Return the [x, y] coordinate for the center point of the cell that contains the specified text.  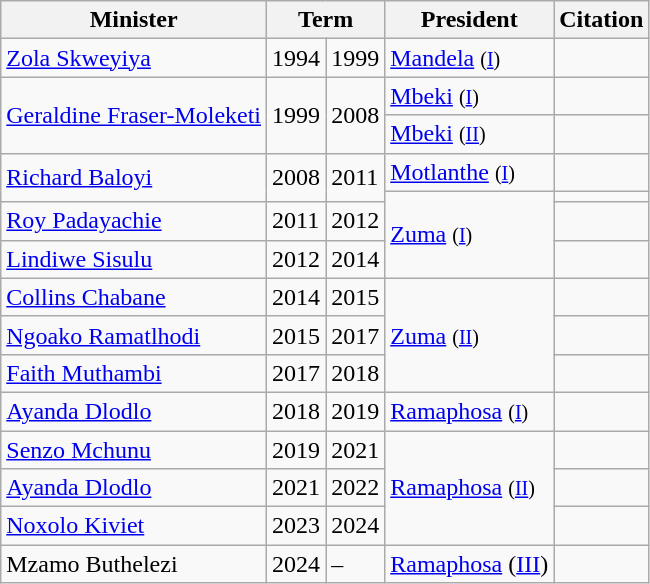
Ramaphosa (III) [470, 564]
Motlanthe (I) [470, 172]
– [356, 564]
Minister [134, 20]
1994 [296, 58]
Ngoako Ramatlhodi [134, 335]
2022 [356, 488]
Zuma (I) [470, 234]
Geraldine Fraser-Moleketi [134, 115]
Lindiwe Sisulu [134, 259]
Noxolo Kiviet [134, 526]
Zola Skweyiya [134, 58]
2023 [296, 526]
Ramaphosa (I) [470, 411]
Richard Baloyi [134, 178]
Ramaphosa (II) [470, 487]
Mzamo Buthelezi [134, 564]
President [470, 20]
Collins Chabane [134, 297]
Term [326, 20]
Mbeki (I) [470, 96]
Senzo Mchunu [134, 449]
Mbeki (II) [470, 134]
Citation [602, 20]
Faith Muthambi [134, 373]
Zuma (II) [470, 335]
Mandela (I) [470, 58]
Roy Padayachie [134, 221]
